Determine the [x, y] coordinate at the center of the cell enclosing the given text.  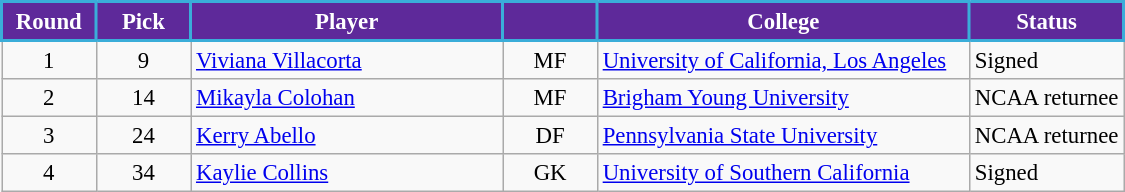
University of Southern California [783, 173]
3 [50, 136]
GK [550, 173]
Mikayla Colohan [347, 98]
Status [1046, 22]
4 [50, 173]
Pick [144, 22]
Kerry Abello [347, 136]
Brigham Young University [783, 98]
9 [144, 60]
34 [144, 173]
College [783, 22]
24 [144, 136]
Player [347, 22]
1 [50, 60]
University of California, Los Angeles [783, 60]
14 [144, 98]
2 [50, 98]
Pennsylvania State University [783, 136]
Round [50, 22]
Kaylie Collins [347, 173]
DF [550, 136]
Viviana Villacorta [347, 60]
